Identify which cell holds the provided text, then report its (X, Y) central coordinate. 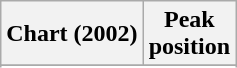
Chart (2002) (72, 34)
Peakposition (189, 34)
